Search for the cell housing the specified text and yield its [x, y] center coordinate. 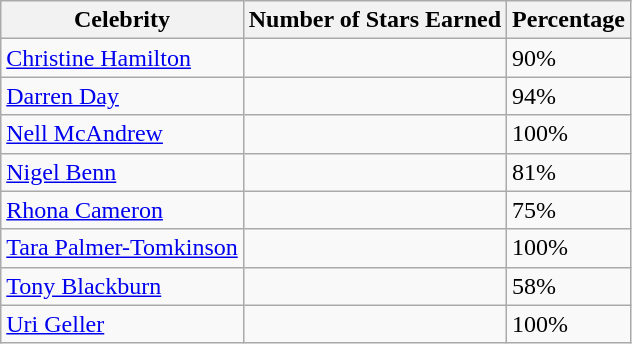
Celebrity [122, 20]
Nell McAndrew [122, 134]
Rhona Cameron [122, 210]
58% [569, 286]
Tara Palmer-Tomkinson [122, 248]
Uri Geller [122, 324]
Christine Hamilton [122, 58]
90% [569, 58]
Darren Day [122, 96]
81% [569, 172]
75% [569, 210]
Number of Stars Earned [374, 20]
Tony Blackburn [122, 286]
Percentage [569, 20]
94% [569, 96]
Nigel Benn [122, 172]
